Extract the (x, y) coordinate from the center of the cell holding the provided text.  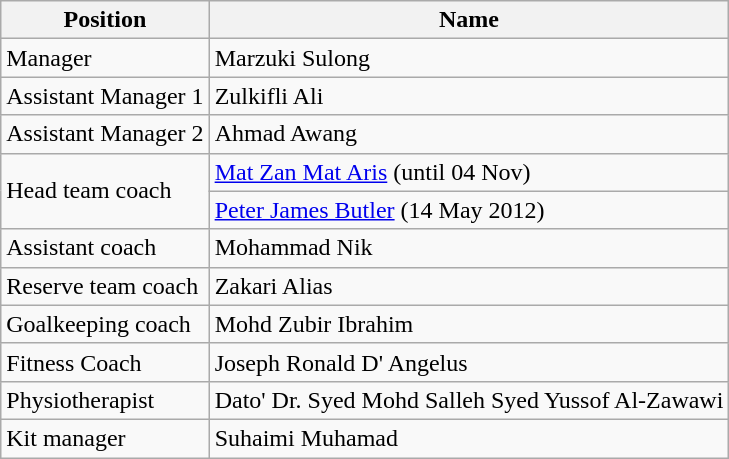
Fitness Coach (105, 362)
Dato' Dr. Syed Mohd Salleh Syed Yussof Al-Zawawi (469, 400)
Joseph Ronald D' Angelus (469, 362)
Kit manager (105, 438)
Goalkeeping coach (105, 324)
Zulkifli Ali (469, 96)
Assistant Manager 2 (105, 134)
Suhaimi Muhamad (469, 438)
Marzuki Sulong (469, 58)
Mohd Zubir Ibrahim (469, 324)
Zakari Alias (469, 286)
Assistant Manager 1 (105, 96)
Ahmad Awang (469, 134)
Physiotherapist (105, 400)
Mohammad Nik (469, 248)
Mat Zan Mat Aris (until 04 Nov) (469, 172)
Name (469, 20)
Assistant coach (105, 248)
Peter James Butler (14 May 2012) (469, 210)
Position (105, 20)
Head team coach (105, 191)
Reserve team coach (105, 286)
Manager (105, 58)
